Scan for the cell matching the given text and deliver its (X, Y) coordinate at center. 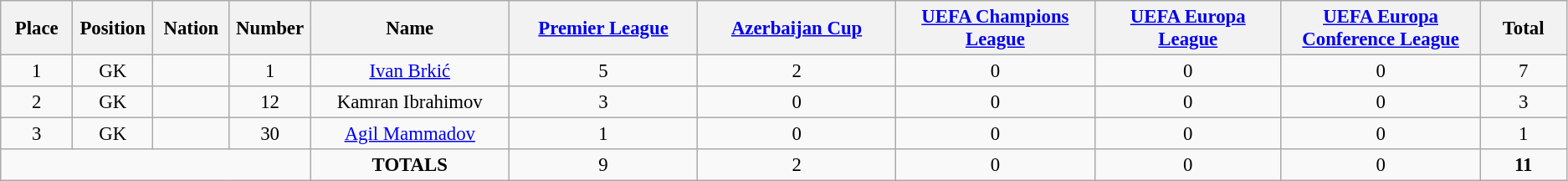
9 (602, 165)
UEFA Champions League (995, 28)
5 (602, 71)
Total (1524, 28)
UEFA Europa League (1188, 28)
TOTALS (410, 165)
UEFA Europa Conference League (1381, 28)
Name (410, 28)
Number (269, 28)
Place (37, 28)
Ivan Brkić (410, 71)
7 (1524, 71)
Premier League (602, 28)
Kamran Ibrahimov (410, 102)
Agil Mammadov (410, 134)
Nation (191, 28)
Position (113, 28)
30 (269, 134)
12 (269, 102)
11 (1524, 165)
Azerbaijan Cup (797, 28)
